Return (X, Y) of the center of cell containing provided text 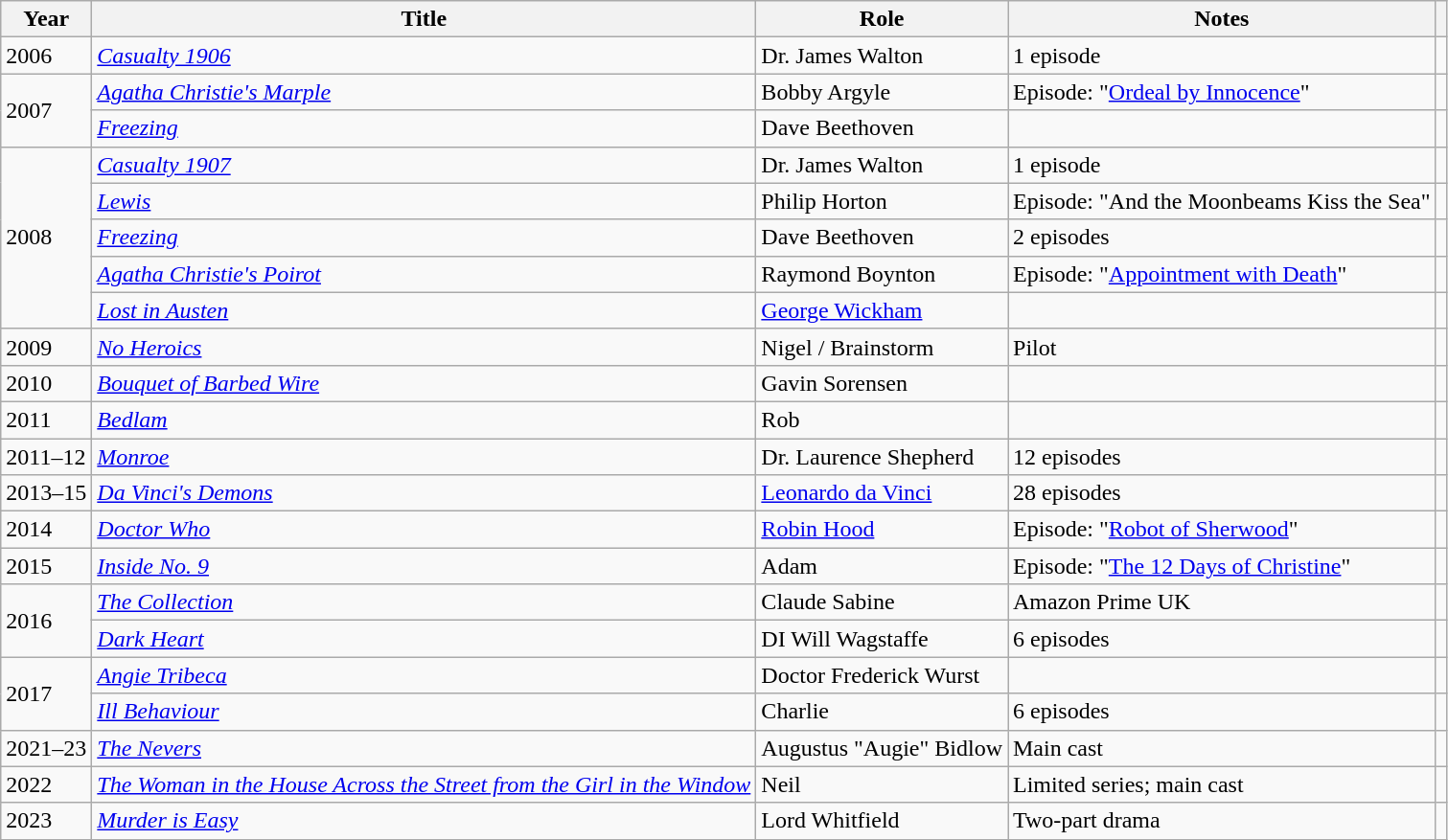
2 episodes (1223, 238)
Bedlam (424, 420)
Year (46, 19)
Neil (882, 784)
2011–12 (46, 457)
Doctor Who (424, 530)
Bouquet of Barbed Wire (424, 383)
Main cast (1223, 748)
Adam (882, 566)
2016 (46, 621)
Title (424, 19)
Augustus "Augie" Bidlow (882, 748)
Dark Heart (424, 639)
Lost in Austen (424, 310)
Monroe (424, 457)
Limited series; main cast (1223, 784)
Lord Whitfield (882, 821)
12 episodes (1223, 457)
Doctor Frederick Wurst (882, 675)
2014 (46, 530)
Charlie (882, 712)
Da Vinci's Demons (424, 493)
2007 (46, 110)
2017 (46, 693)
Lewis (424, 201)
28 episodes (1223, 493)
Amazon Prime UK (1223, 602)
2015 (46, 566)
Raymond Boynton (882, 274)
The Nevers (424, 748)
Pilot (1223, 347)
No Heroics (424, 347)
2006 (46, 56)
Casualty 1907 (424, 165)
George Wickham (882, 310)
Rob (882, 420)
Role (882, 19)
Dr. Laurence Shepherd (882, 457)
Episode: "Robot of Sherwood" (1223, 530)
Episode: "The 12 Days of Christine" (1223, 566)
Inside No. 9 (424, 566)
Nigel / Brainstorm (882, 347)
2008 (46, 238)
Agatha Christie's Poirot (424, 274)
Robin Hood (882, 530)
Ill Behaviour (424, 712)
Two-part drama (1223, 821)
Claude Sabine (882, 602)
The Woman in the House Across the Street from the Girl in the Window (424, 784)
Episode: "Appointment with Death" (1223, 274)
2022 (46, 784)
The Collection (424, 602)
2013–15 (46, 493)
2021–23 (46, 748)
Leonardo da Vinci (882, 493)
Episode: "Ordeal by Innocence" (1223, 92)
Casualty 1906 (424, 56)
2010 (46, 383)
Gavin Sorensen (882, 383)
Philip Horton (882, 201)
2009 (46, 347)
DI Will Wagstaffe (882, 639)
Notes (1223, 19)
2023 (46, 821)
2011 (46, 420)
Angie Tribeca (424, 675)
Murder is Easy (424, 821)
Bobby Argyle (882, 92)
Agatha Christie's Marple (424, 92)
Episode: "And the Moonbeams Kiss the Sea" (1223, 201)
